Provide the [X, Y] coordinate of the cell's center where the given text is located.  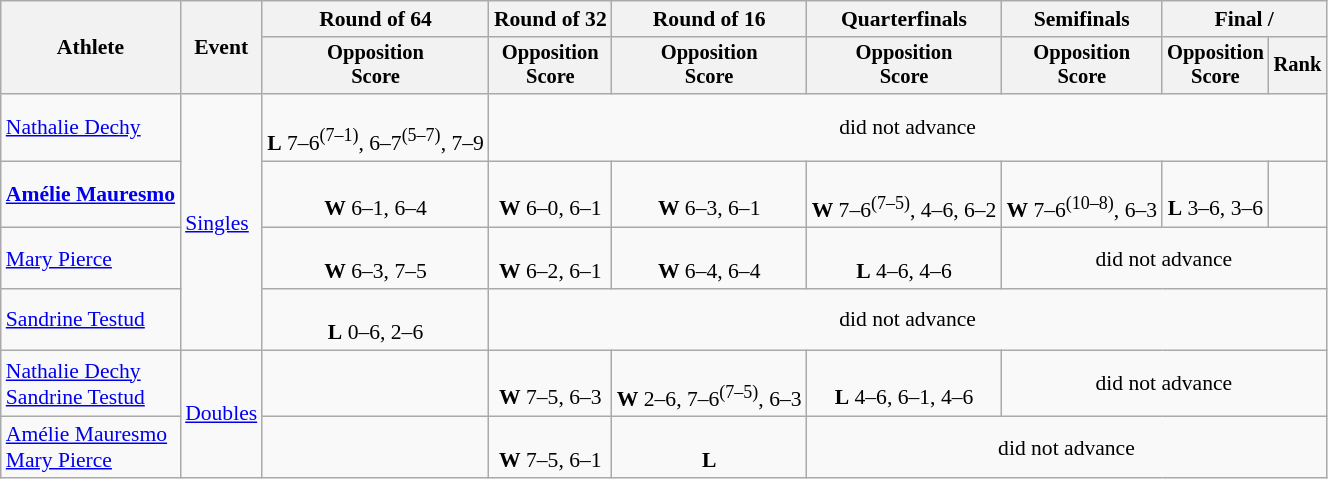
L 7–6(7–1), 6–7(5–7), 7–9 [376, 128]
W 7–6(10–8), 6–3 [1082, 194]
Athlete [90, 48]
Semifinals [1082, 19]
Final / [1244, 19]
Event [221, 48]
L [710, 448]
W 6–1, 6–4 [376, 194]
L 0–6, 2–6 [376, 320]
W 7–5, 6–1 [550, 448]
L 4–6, 6–1, 4–6 [904, 384]
W 7–6(7–5), 4–6, 6–2 [904, 194]
Nathalie Dechy [90, 128]
Singles [221, 222]
L 4–6, 4–6 [904, 258]
W 6–3, 7–5 [376, 258]
Round of 64 [376, 19]
Mary Pierce [90, 258]
Round of 32 [550, 19]
Rank [1298, 66]
Amélie Mauresmo [90, 194]
W 6–0, 6–1 [550, 194]
W 2–6, 7–6(7–5), 6–3 [710, 384]
Round of 16 [710, 19]
Amélie MauresmoMary Pierce [90, 448]
Quarterfinals [904, 19]
L 3–6, 3–6 [1216, 194]
W 6–4, 6–4 [710, 258]
Nathalie DechySandrine Testud [90, 384]
W 6–2, 6–1 [550, 258]
Sandrine Testud [90, 320]
Doubles [221, 414]
W 7–5, 6–3 [550, 384]
W 6–3, 6–1 [710, 194]
